Determine the [x, y] coordinate at the center of the cell enclosing the given text.  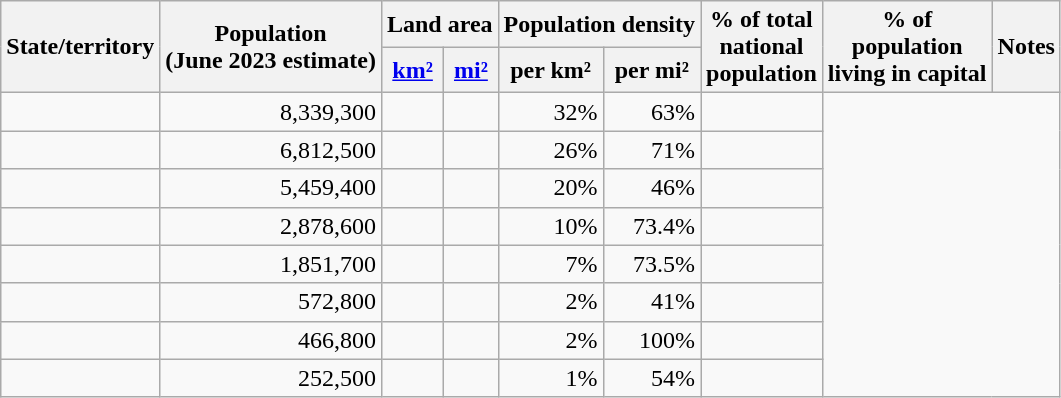
572,800 [271, 302]
6,812,500 [271, 150]
71% [652, 150]
Population(June 2023 estimate) [271, 47]
73.5% [652, 264]
2,878,600 [271, 226]
% of totalnationalpopulation [762, 47]
46% [652, 188]
32% [550, 112]
per km² [550, 70]
State/territory [80, 47]
7% [550, 264]
Population density [599, 24]
1% [550, 378]
41% [652, 302]
20% [550, 188]
26% [550, 150]
1,851,700 [271, 264]
Notes [1026, 47]
252,500 [271, 378]
100% [652, 340]
8,339,300 [271, 112]
km² [412, 70]
5,459,400 [271, 188]
per mi² [652, 70]
54% [652, 378]
Land area [440, 24]
73.4% [652, 226]
% ofpopulationliving in capital [907, 47]
466,800 [271, 340]
mi² [471, 70]
63% [652, 112]
10% [550, 226]
